Scan for the cell matching the given text and deliver its [x, y] coordinate at center. 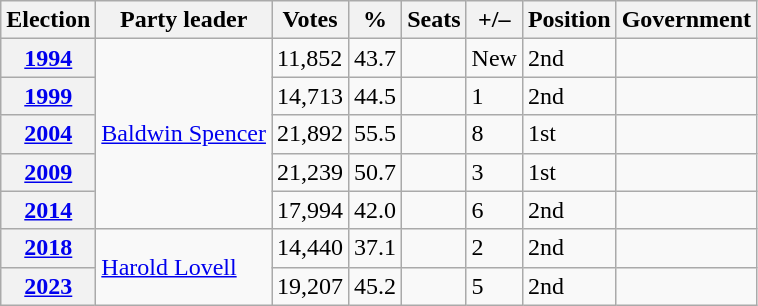
New [494, 58]
42.0 [376, 210]
8 [494, 134]
6 [494, 210]
% [376, 20]
14,713 [310, 96]
17,994 [310, 210]
2009 [48, 172]
1 [494, 96]
Votes [310, 20]
55.5 [376, 134]
3 [494, 172]
2023 [48, 286]
14,440 [310, 248]
37.1 [376, 248]
Election [48, 20]
2004 [48, 134]
21,239 [310, 172]
43.7 [376, 58]
21,892 [310, 134]
Seats [434, 20]
2 [494, 248]
2014 [48, 210]
Harold Lovell [184, 267]
19,207 [310, 286]
Baldwin Spencer [184, 134]
Party leader [184, 20]
2018 [48, 248]
45.2 [376, 286]
50.7 [376, 172]
Position [569, 20]
Government [686, 20]
11,852 [310, 58]
5 [494, 286]
44.5 [376, 96]
+/– [494, 20]
1999 [48, 96]
1994 [48, 58]
